Extract the [X, Y] coordinate from the center of the cell holding the provided text.  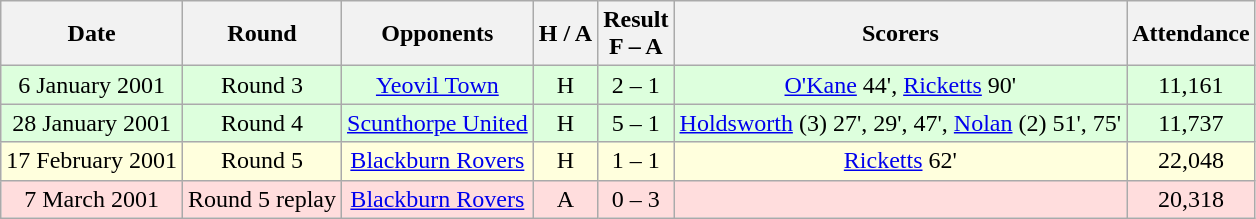
28 January 2001 [92, 123]
Round 5 [262, 161]
5 – 1 [636, 123]
Attendance [1191, 34]
22,048 [1191, 161]
20,318 [1191, 199]
Round 3 [262, 85]
H / A [565, 34]
A [565, 199]
0 – 3 [636, 199]
11,161 [1191, 85]
ResultF – A [636, 34]
2 – 1 [636, 85]
Round [262, 34]
1 – 1 [636, 161]
Holdsworth (3) 27', 29', 47', Nolan (2) 51', 75' [900, 123]
7 March 2001 [92, 199]
Date [92, 34]
Round 4 [262, 123]
11,737 [1191, 123]
6 January 2001 [92, 85]
O'Kane 44', Ricketts 90' [900, 85]
Scorers [900, 34]
Ricketts 62' [900, 161]
Yeovil Town [438, 85]
Round 5 replay [262, 199]
17 February 2001 [92, 161]
Opponents [438, 34]
Scunthorpe United [438, 123]
